Provide the (X, Y) coordinate of the cell's center where the given text is located.  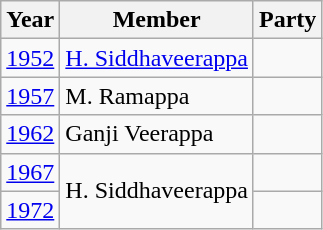
1972 (30, 210)
Ganji Veerappa (157, 134)
Party (287, 20)
M. Ramappa (157, 96)
1967 (30, 172)
Year (30, 20)
Member (157, 20)
1952 (30, 58)
1962 (30, 134)
1957 (30, 96)
